Identify which cell holds the provided text, then report its [x, y] central coordinate. 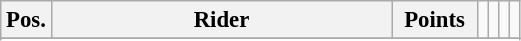
Pos. [26, 20]
Rider [222, 20]
Points [435, 20]
